Locate the cell with the specified text and output its [x, y] center coordinate. 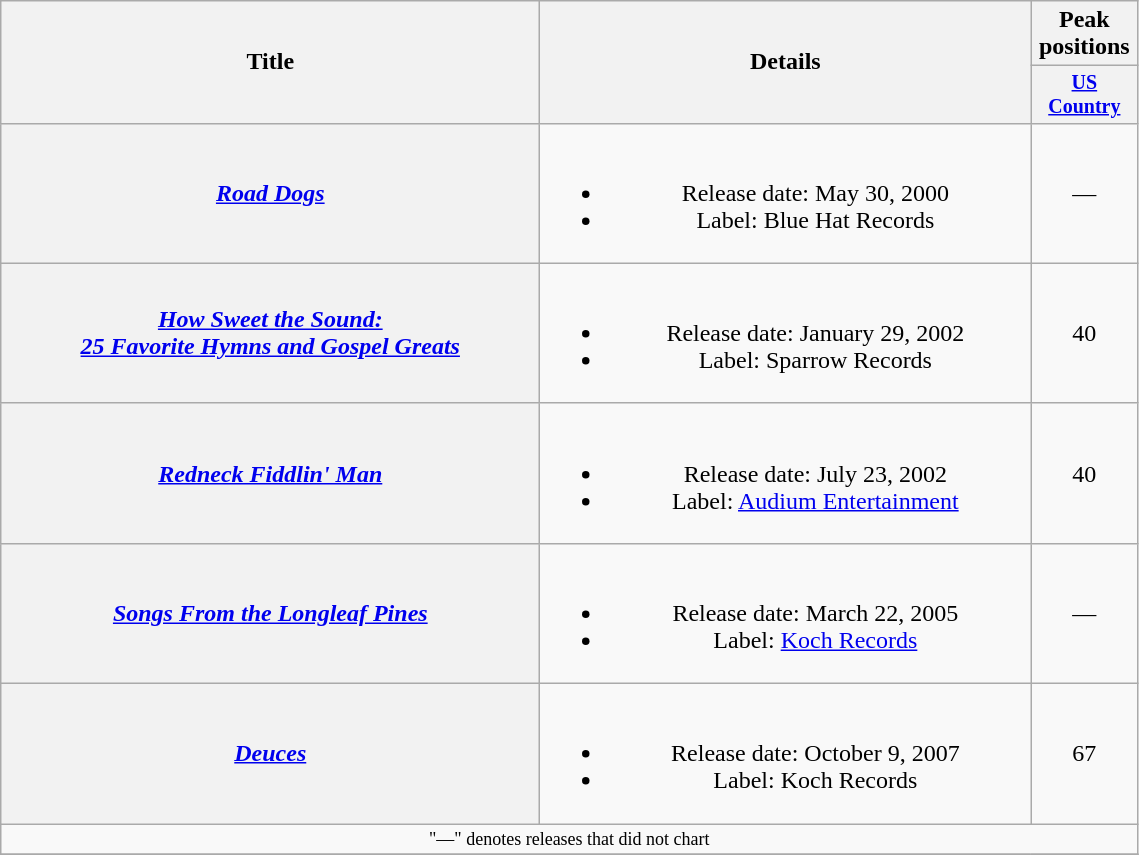
Release date: July 23, 2002Label: Audium Entertainment [786, 473]
"—" denotes releases that did not chart [570, 840]
Road Dogs [270, 193]
US Country [1084, 94]
Release date: October 9, 2007Label: Koch Records [786, 754]
Redneck Fiddlin' Man [270, 473]
Details [786, 62]
Peak positions [1084, 34]
Release date: May 30, 2000Label: Blue Hat Records [786, 193]
Release date: January 29, 2002Label: Sparrow Records [786, 333]
Songs From the Longleaf Pines [270, 613]
How Sweet the Sound:25 Favorite Hymns and Gospel Greats [270, 333]
Deuces [270, 754]
Release date: March 22, 2005Label: Koch Records [786, 613]
67 [1084, 754]
Title [270, 62]
